Scan for the cell matching the given text and deliver its (X, Y) coordinate at center. 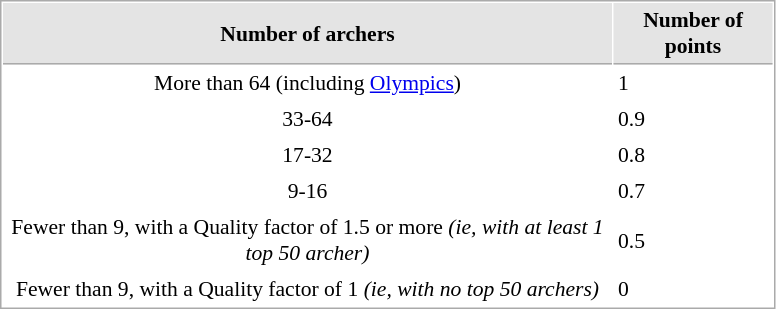
Number of points (694, 34)
0.7 (694, 191)
0.5 (694, 240)
Fewer than 9, with a Quality factor of 1 (ie, with no top 50 archers) (308, 289)
1 (694, 83)
Fewer than 9, with a Quality factor of 1.5 or more (ie, with at least 1 top 50 archer) (308, 240)
9-16 (308, 191)
17-32 (308, 155)
0.9 (694, 119)
Number of archers (308, 34)
0 (694, 289)
0.8 (694, 155)
33-64 (308, 119)
More than 64 (including Olympics) (308, 83)
